Determine the (X, Y) coordinate at the center of the cell enclosing the given text.  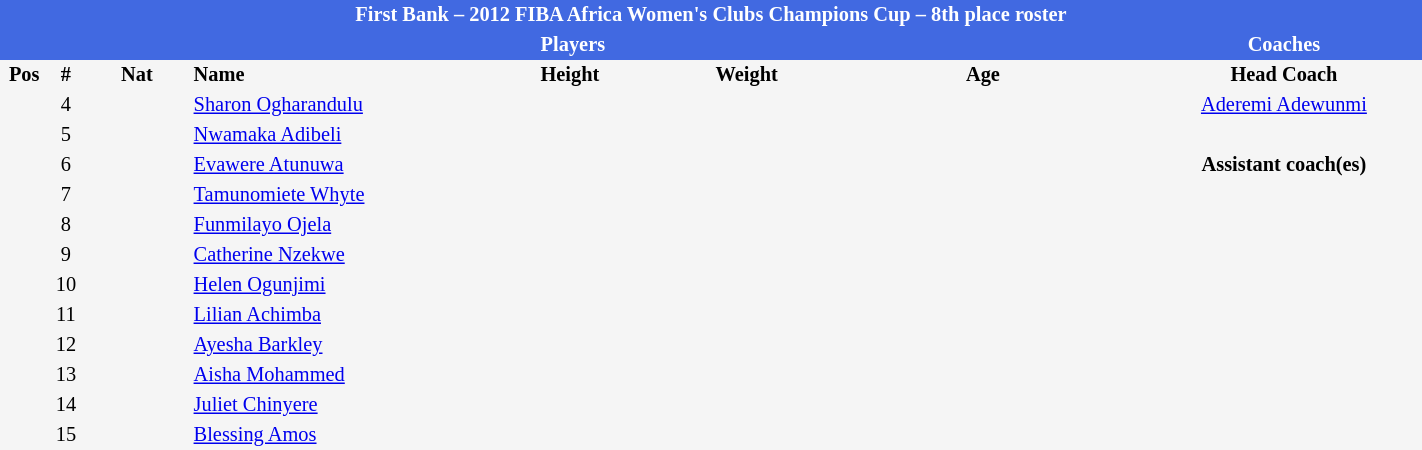
Helen Ogunjimi (329, 285)
Juliet Chinyere (329, 405)
First Bank – 2012 FIBA Africa Women's Clubs Champions Cup – 8th place roster (711, 15)
14 (66, 405)
7 (66, 195)
Aisha Mohammed (329, 375)
13 (66, 375)
12 (66, 345)
Age (983, 75)
# (66, 75)
9 (66, 255)
Players (573, 45)
8 (66, 225)
Head Coach (1284, 75)
15 (66, 435)
4 (66, 105)
Height (570, 75)
Evawere Atunuwa (329, 165)
11 (66, 315)
Ayesha Barkley (329, 345)
Nwamaka Adibeli (329, 135)
Weight (746, 75)
Pos (24, 75)
Nat (136, 75)
Coaches (1284, 45)
10 (66, 285)
Name (329, 75)
Blessing Amos (329, 435)
6 (66, 165)
5 (66, 135)
Aderemi Adewunmi (1284, 105)
Lilian Achimba (329, 315)
Tamunomiete Whyte (329, 195)
Catherine Nzekwe (329, 255)
Assistant coach(es) (1284, 165)
Sharon Ogharandulu (329, 105)
Funmilayo Ojela (329, 225)
